Provide the [X, Y] coordinate of the cell's center where the given text is located.  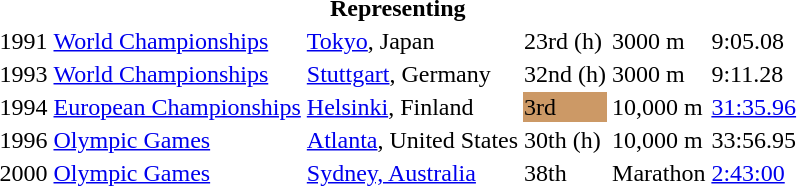
32nd (h) [566, 74]
30th (h) [566, 140]
Stuttgart, Germany [412, 74]
Atlanta, United States [412, 140]
3rd [566, 107]
23rd (h) [566, 41]
Olympic Games [177, 140]
Tokyo, Japan [412, 41]
European Championships [177, 107]
Helsinki, Finland [412, 107]
